Search for the cell housing the specified text and yield its (x, y) center coordinate. 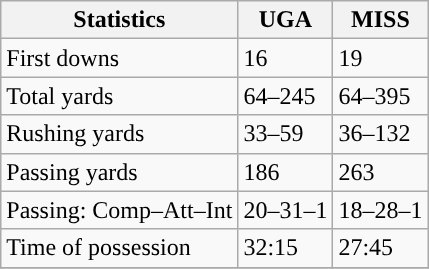
Rushing yards (120, 134)
33–59 (286, 134)
19 (380, 58)
64–395 (380, 96)
36–132 (380, 134)
Statistics (120, 20)
First downs (120, 58)
Passing yards (120, 172)
263 (380, 172)
20–31–1 (286, 210)
Total yards (120, 96)
16 (286, 58)
Time of possession (120, 248)
32:15 (286, 248)
Passing: Comp–Att–Int (120, 210)
186 (286, 172)
MISS (380, 20)
27:45 (380, 248)
18–28–1 (380, 210)
64–245 (286, 96)
UGA (286, 20)
